Identify which cell holds the provided text, then report its (X, Y) central coordinate. 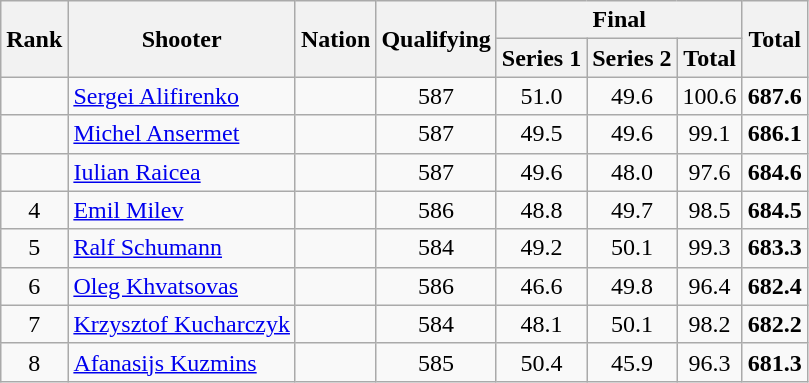
Krzysztof Kucharczyk (182, 324)
48.1 (541, 324)
8 (34, 362)
99.1 (710, 134)
51.0 (541, 96)
683.3 (774, 248)
684.6 (774, 172)
6 (34, 286)
Sergei Alifirenko (182, 96)
49.8 (632, 286)
48.8 (541, 210)
Nation (335, 39)
Shooter (182, 39)
686.1 (774, 134)
Rank (34, 39)
Oleg Khvatsovas (182, 286)
7 (34, 324)
Ralf Schumann (182, 248)
45.9 (632, 362)
98.5 (710, 210)
Afanasijs Kuzmins (182, 362)
49.2 (541, 248)
Emil Milev (182, 210)
684.5 (774, 210)
49.7 (632, 210)
5 (34, 248)
682.2 (774, 324)
681.3 (774, 362)
Series 1 (541, 58)
Michel Ansermet (182, 134)
687.6 (774, 96)
96.3 (710, 362)
97.6 (710, 172)
Iulian Raicea (182, 172)
4 (34, 210)
46.6 (541, 286)
Qualifying (436, 39)
98.2 (710, 324)
100.6 (710, 96)
99.3 (710, 248)
Series 2 (632, 58)
96.4 (710, 286)
49.5 (541, 134)
585 (436, 362)
682.4 (774, 286)
Final (619, 20)
48.0 (632, 172)
50.4 (541, 362)
